Pinpoint the cell where the given text exists, returning its [x, y] midpoint coordinate. 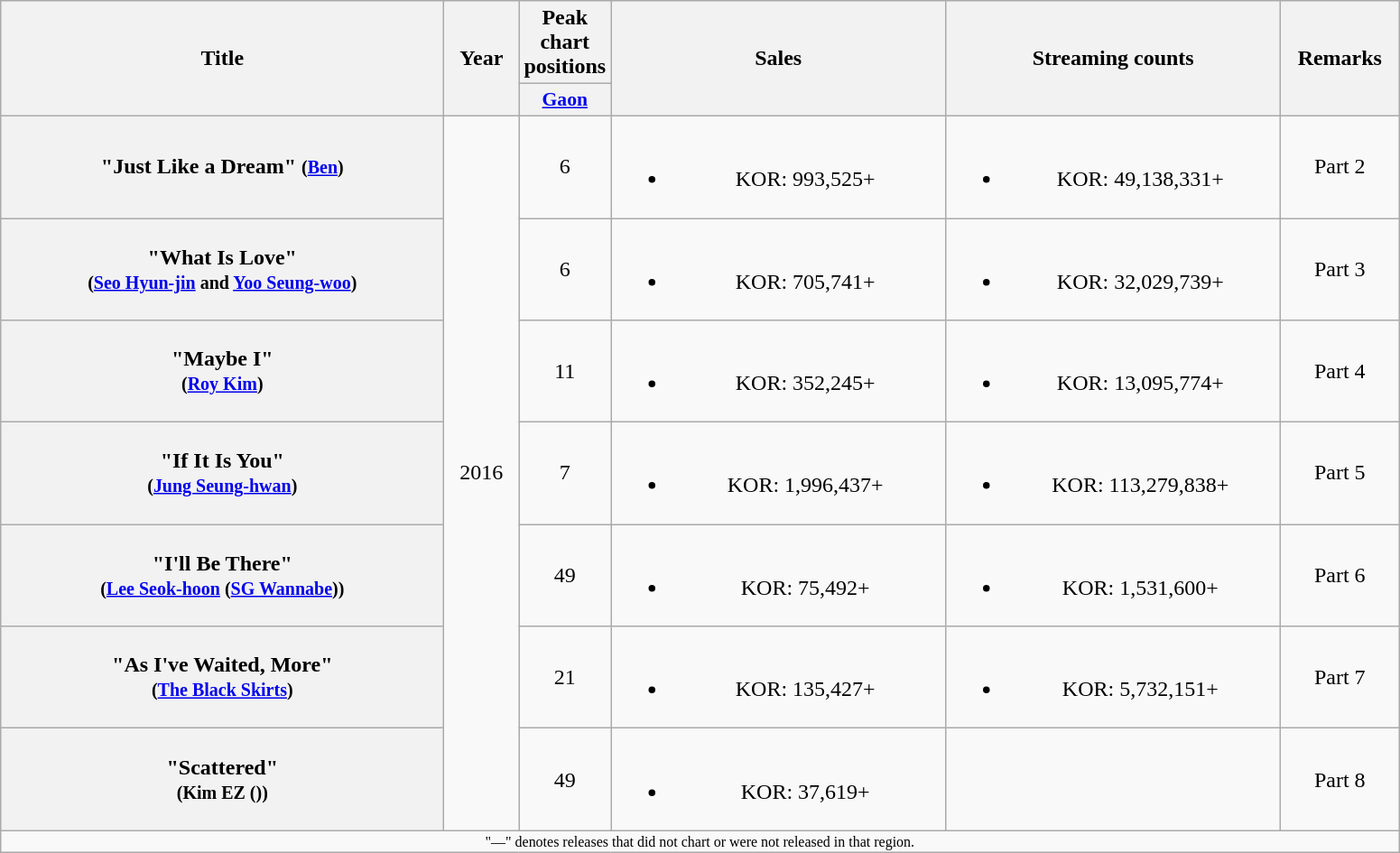
KOR: 49,138,331+ [1114, 166]
KOR: 5,732,151+ [1114, 677]
KOR: 37,619+ [778, 780]
"If It Is You"(Jung Seung-hwan) [222, 473]
"Scattered"(Kim EZ ()) [222, 780]
KOR: 1,996,437+ [778, 473]
"What Is Love"(Seo Hyun-jin and Yoo Seung-woo) [222, 269]
Streaming counts [1114, 59]
"As I've Waited, More"(The Black Skirts) [222, 677]
Title [222, 59]
Year [482, 59]
Part 4 [1340, 372]
Part 5 [1340, 473]
KOR: 13,095,774+ [1114, 372]
Part 8 [1340, 780]
Remarks [1340, 59]
Gaon [565, 100]
21 [565, 677]
KOR: 32,029,739+ [1114, 269]
KOR: 75,492+ [778, 576]
KOR: 113,279,838+ [1114, 473]
"Maybe I"(Roy Kim) [222, 372]
KOR: 993,525+ [778, 166]
"I'll Be There"(Lee Seok-hoon (SG Wannabe)) [222, 576]
KOR: 1,531,600+ [1114, 576]
11 [565, 372]
Part 2 [1340, 166]
Peak chart positions [565, 42]
KOR: 352,245+ [778, 372]
KOR: 135,427+ [778, 677]
Part 3 [1340, 269]
Part 6 [1340, 576]
7 [565, 473]
2016 [482, 473]
"Just Like a Dream" (Ben) [222, 166]
"—" denotes releases that did not chart or were not released in that region. [700, 841]
Part 7 [1340, 677]
KOR: 705,741+ [778, 269]
Sales [778, 59]
